Pinpoint the cell where the given text exists, returning its [X, Y] midpoint coordinate. 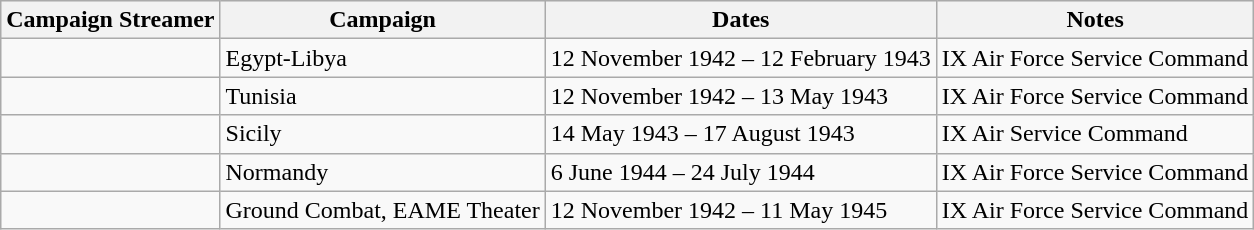
12 November 1942 – 11 May 1945 [740, 210]
Notes [1095, 20]
12 November 1942 – 13 May 1943 [740, 96]
6 June 1944 – 24 July 1944 [740, 172]
Dates [740, 20]
Ground Combat, EAME Theater [382, 210]
12 November 1942 – 12 February 1943 [740, 58]
Tunisia [382, 96]
Sicily [382, 134]
14 May 1943 – 17 August 1943 [740, 134]
Normandy [382, 172]
IX Air Service Command [1095, 134]
Campaign [382, 20]
Campaign Streamer [110, 20]
Egypt-Libya [382, 58]
